Pinpoint the cell where the given text exists, returning its [x, y] midpoint coordinate. 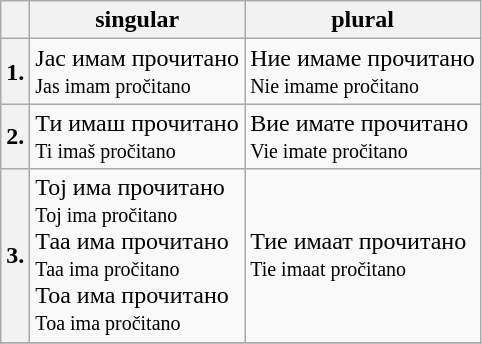
Ти имаш прочитаноTi imaš pročitano [138, 136]
2. [16, 136]
1. [16, 72]
3. [16, 256]
Јас имам прочитаноJas imam pročitano [138, 72]
Тој има прочитаноToj ima pročitanoТаа има прочитаноTaa ima pročitanoТоa има прочитаноToа ima pročitano [138, 256]
Вие имате прочитаноVie imate pročitano [363, 136]
Тие имаат прочитаноTie imaat pročitano [363, 256]
Ние имаме прочитаноNie imame pročitano [363, 72]
plural [363, 20]
singular [138, 20]
